Identify which cell holds the provided text, then report its [X, Y] central coordinate. 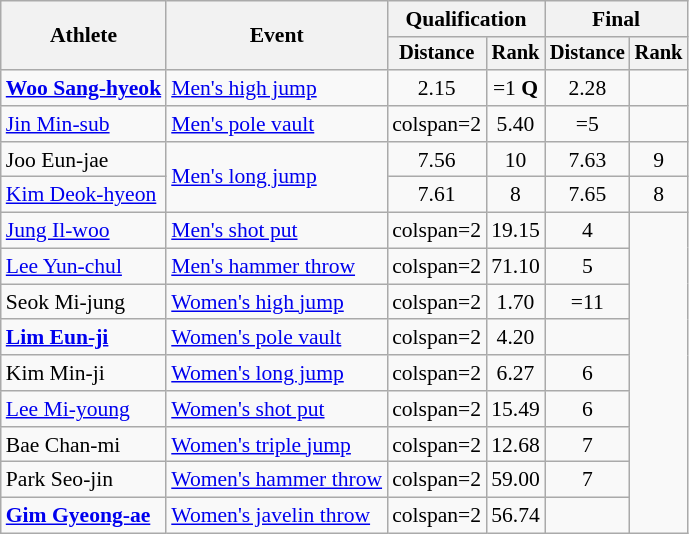
Men's hammer throw [276, 267]
Women's hammer throw [276, 480]
Men's high jump [276, 88]
71.10 [516, 267]
4 [588, 231]
Men's pole vault [276, 124]
Women's pole vault [276, 338]
Women's shot put [276, 409]
5.40 [516, 124]
4.20 [516, 338]
7.65 [588, 195]
=1 Q [516, 88]
Women's javelin throw [276, 516]
Woo Sang-hyeok [84, 88]
Lim Eun-ji [84, 338]
Men's long jump [276, 178]
10 [516, 160]
Women's long jump [276, 373]
7.61 [436, 195]
Kim Min-ji [84, 373]
Seok Mi-jung [84, 302]
Final [616, 19]
6.27 [516, 373]
5 [588, 267]
7.56 [436, 160]
Athlete [84, 36]
Jung Il-woo [84, 231]
Kim Deok-hyeon [84, 195]
2.15 [436, 88]
9 [659, 160]
Qualification [466, 19]
Bae Chan-mi [84, 445]
12.68 [516, 445]
Women's high jump [276, 302]
Park Seo-jin [84, 480]
1.70 [516, 302]
Event [276, 36]
Lee Mi-young [84, 409]
=11 [588, 302]
7.63 [588, 160]
19.15 [516, 231]
Jin Min-sub [84, 124]
Joo Eun-jae [84, 160]
Gim Gyeong-ae [84, 516]
2.28 [588, 88]
15.49 [516, 409]
Men's shot put [276, 231]
Women's triple jump [276, 445]
=5 [588, 124]
56.74 [516, 516]
59.00 [516, 480]
Lee Yun-chul [84, 267]
